Capture the cell that displays the provided text and extract its [X, Y] central coordinate. 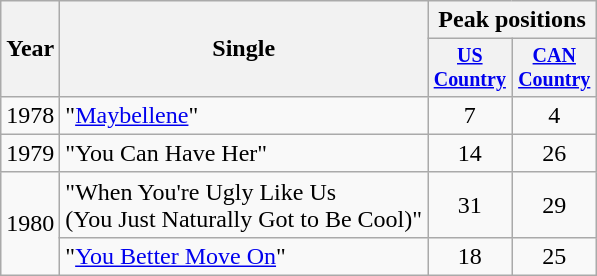
18 [470, 256]
"When You're Ugly Like Us(You Just Naturally Got to Be Cool)" [244, 204]
Year [30, 49]
CAN Country [554, 68]
29 [554, 204]
US Country [470, 68]
"Maybellene" [244, 115]
31 [470, 204]
7 [470, 115]
Peak positions [512, 20]
"You Better Move On" [244, 256]
14 [470, 153]
"You Can Have Her" [244, 153]
26 [554, 153]
25 [554, 256]
Single [244, 49]
1978 [30, 115]
4 [554, 115]
1980 [30, 224]
1979 [30, 153]
